Locate the cell with the specified text and output its (x, y) center coordinate. 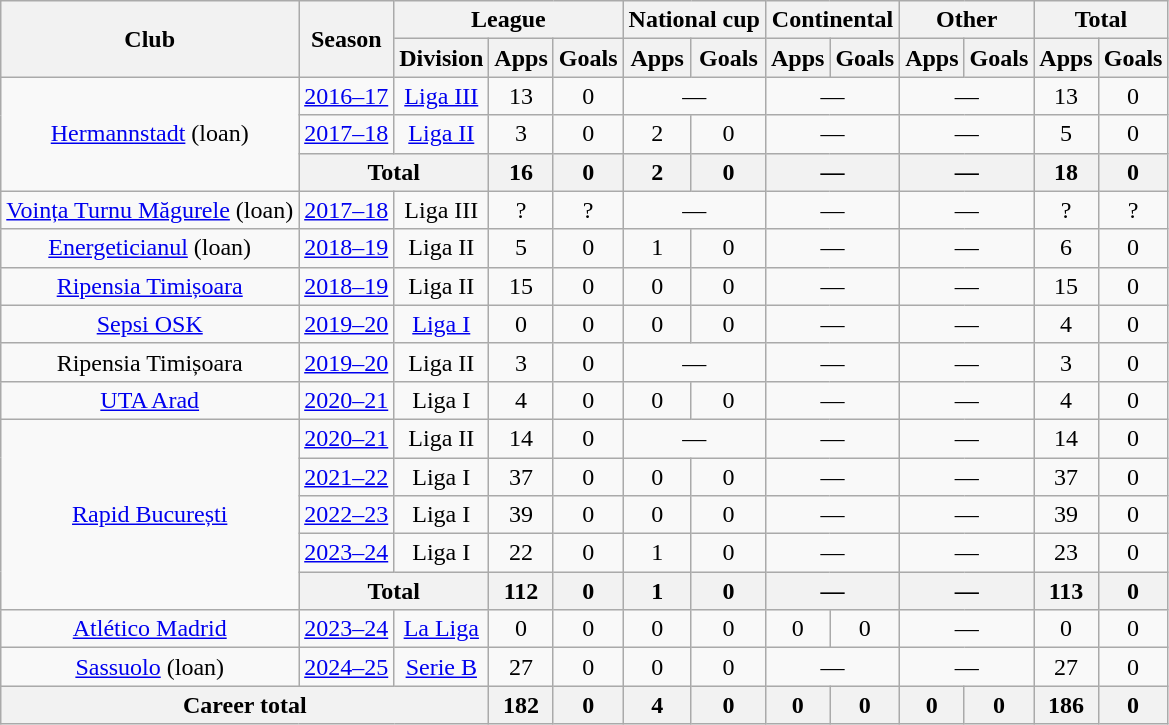
Division (442, 58)
Sassuolo (loan) (150, 667)
UTA Arad (150, 400)
Season (346, 39)
112 (521, 591)
18 (1066, 172)
Atlético Madrid (150, 629)
186 (1066, 705)
Career total (245, 705)
2024–25 (346, 667)
22 (521, 553)
16 (521, 172)
113 (1066, 591)
Voința Turnu Măgurele (loan) (150, 210)
Sepsi OSK (150, 324)
Club (150, 39)
League (508, 20)
182 (521, 705)
La Liga (442, 629)
2016–17 (346, 96)
6 (1066, 248)
Serie B (442, 667)
Hermannstadt (loan) (150, 134)
Energeticianul (loan) (150, 248)
2022–23 (346, 515)
2021–22 (346, 477)
National cup (694, 20)
Rapid București (150, 514)
23 (1066, 553)
Other (967, 20)
Continental (832, 20)
